Identify which cell holds the provided text, then report its (X, Y) central coordinate. 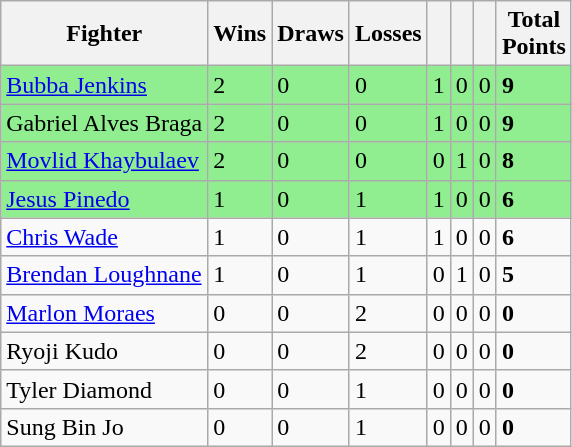
Bubba Jenkins (104, 85)
Brendan Loughnane (104, 275)
Wins (240, 34)
8 (534, 161)
Marlon Moraes (104, 313)
Ryoji Kudo (104, 351)
Tyler Diamond (104, 389)
Total Points (534, 34)
Losses (388, 34)
Chris Wade (104, 237)
Sung Bin Jo (104, 427)
Fighter (104, 34)
Gabriel Alves Braga (104, 123)
Movlid Khaybulaev (104, 161)
5 (534, 275)
Draws (311, 34)
Jesus Pinedo (104, 199)
